Provide the (X, Y) coordinate of the cell's center where the given text is located.  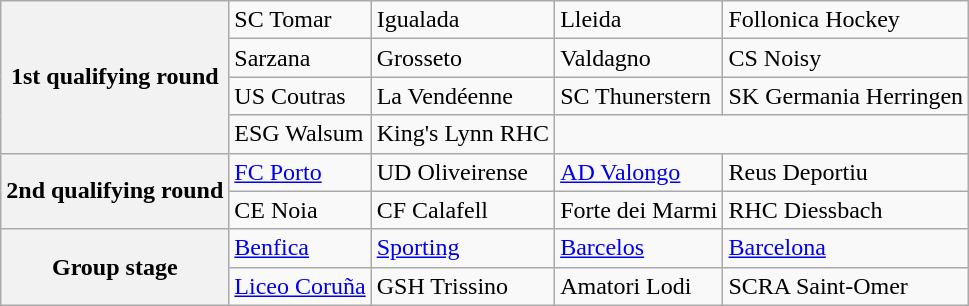
Reus Deportiu (846, 172)
Grosseto (462, 58)
Lleida (639, 20)
Barcelos (639, 248)
FC Porto (300, 172)
Liceo Coruña (300, 286)
Barcelona (846, 248)
Group stage (115, 267)
2nd qualifying round (115, 191)
1st qualifying round (115, 77)
SC Thunerstern (639, 96)
SK Germania Herringen (846, 96)
Sporting (462, 248)
Benfica (300, 248)
CF Calafell (462, 210)
Amatori Lodi (639, 286)
SCRA Saint-Omer (846, 286)
Igualada (462, 20)
SC Tomar (300, 20)
CE Noia (300, 210)
Sarzana (300, 58)
US Coutras (300, 96)
King's Lynn RHC (462, 134)
Follonica Hockey (846, 20)
Valdagno (639, 58)
GSH Trissino (462, 286)
La Vendéenne (462, 96)
UD Oliveirense (462, 172)
CS Noisy (846, 58)
AD Valongo (639, 172)
RHC Diessbach (846, 210)
ESG Walsum (300, 134)
Forte dei Marmi (639, 210)
